Find where the given text appears and provide that cell's center as [x, y] coordinate. 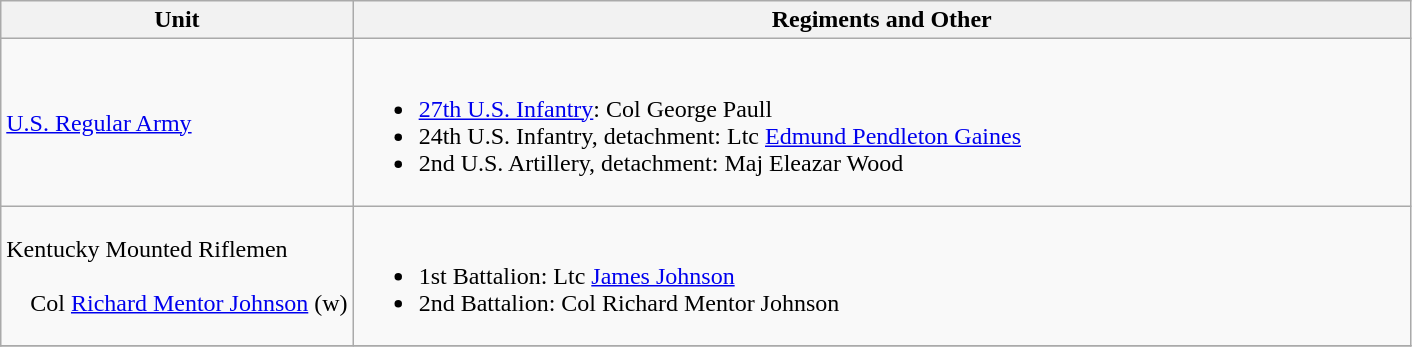
U.S. Regular Army [177, 122]
Unit [177, 20]
1st Battalion: Ltc James Johnson2nd Battalion: Col Richard Mentor Johnson [882, 276]
Regiments and Other [882, 20]
27th U.S. Infantry: Col George Paull24th U.S. Infantry, detachment: Ltc Edmund Pendleton Gaines 2nd U.S. Artillery, detachment: Maj Eleazar Wood [882, 122]
Kentucky Mounted Riflemen Col Richard Mentor Johnson (w) [177, 276]
